Pinpoint the cell where the given text exists, returning its [X, Y] midpoint coordinate. 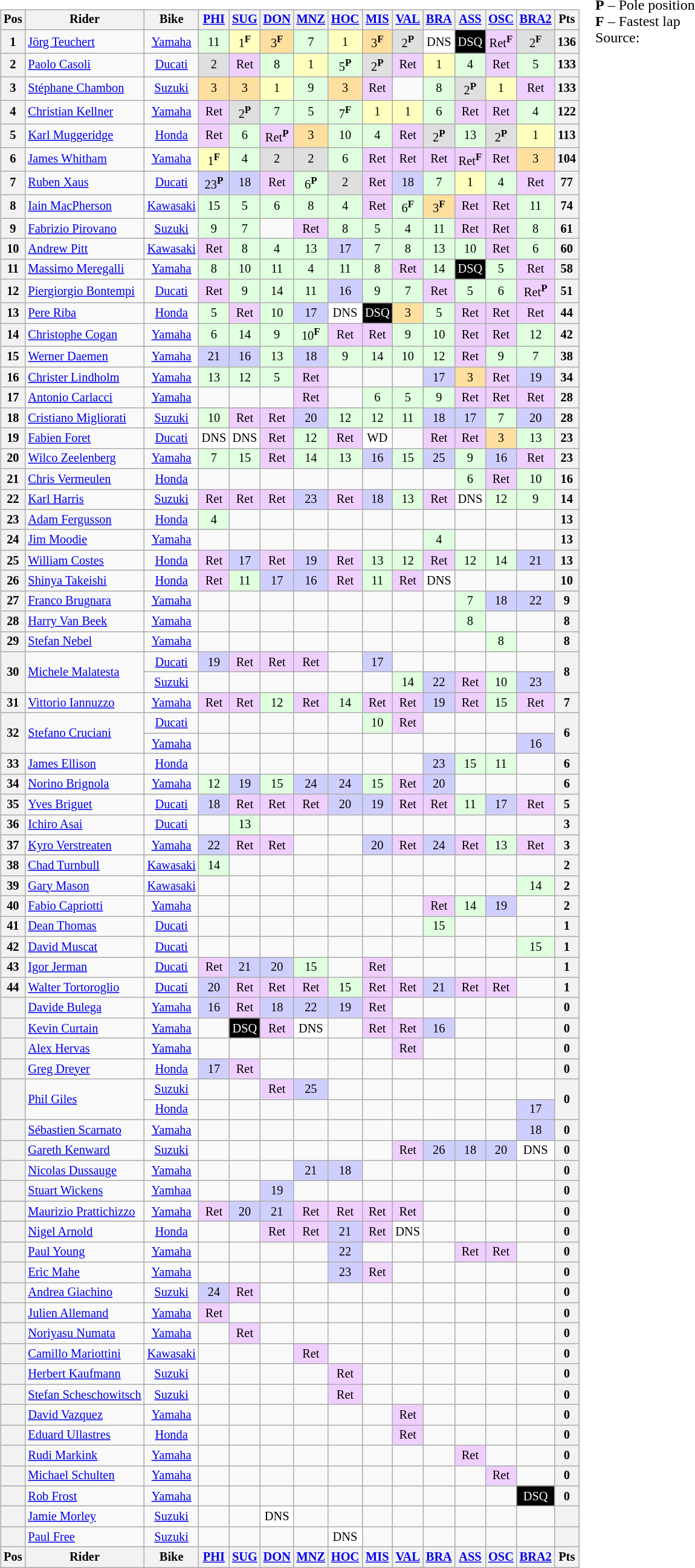
Camillo Mariottini [85, 1354]
Franco Brugnara [85, 601]
33 [13, 764]
74 [567, 207]
Yves Briguet [85, 805]
Maurizio Prattichizzo [85, 1211]
5P [345, 65]
31 [13, 703]
Chad Turnbull [85, 866]
30 [13, 672]
Fabien Foret [85, 438]
Kyro Verstreaten [85, 845]
Jörg Teuchert [85, 41]
6F [408, 207]
Massimo Meregalli [85, 269]
Michele Malatesta [85, 672]
10F [311, 335]
51 [567, 291]
Gareth Kenward [85, 1150]
Stéphane Chambon [85, 88]
David Vazquez [85, 1415]
Noriyasu Numata [85, 1333]
Herbert Kaufmann [85, 1374]
Shinya Takeishi [85, 581]
James Ellison [85, 764]
Rob Frost [85, 1496]
Greg Dreyer [85, 1069]
29 [13, 642]
Paul Young [85, 1252]
Jim Moodie [85, 540]
6P [311, 183]
58 [567, 269]
Phil Giles [85, 1099]
Kevin Curtain [85, 1028]
61 [567, 228]
Andrew Pitt [85, 249]
Jamie Morley [85, 1517]
Stefano Cruciani [85, 733]
39 [13, 886]
Andrea Giachino [85, 1293]
James Whitham [85, 160]
Karl Muggeridge [85, 135]
Antonio Carlacci [85, 398]
60 [567, 249]
WD [377, 438]
Norino Brignola [85, 784]
Stefan Scheschowitsch [85, 1395]
Pere Riba [85, 313]
41 [13, 927]
Yamhaa [172, 1191]
Alex Hervas [85, 1049]
35 [13, 805]
Christian Kellner [85, 112]
2F [535, 41]
Paul Free [85, 1537]
Nigel Arnold [85, 1232]
Christophe Cogan [85, 335]
Julien Allemand [85, 1313]
Stuart Wickens [85, 1191]
Nicolas Dussauge [85, 1171]
113 [567, 135]
Paolo Casoli [85, 65]
Karl Harris [85, 499]
Fabio Capriotti [85, 906]
Christer Lindholm [85, 377]
122 [567, 112]
Werner Daemen [85, 357]
27 [13, 601]
Stefan Nebel [85, 642]
Sébastien Scarnato [85, 1130]
32 [13, 733]
Chris Vermeulen [85, 479]
Vittorio Iannuzzo [85, 703]
Harry Van Beek [85, 621]
Piergiorgio Bontempi [85, 291]
7F [345, 112]
Eric Mahe [85, 1272]
43 [13, 967]
37 [13, 845]
Igor Jerman [85, 967]
Michael Schulten [85, 1476]
Fabrizio Pirovano [85, 228]
Walter Tortoroglio [85, 988]
Dean Thomas [85, 927]
136 [567, 41]
Ruben Xaus [85, 183]
Ichiro Asai [85, 825]
William Costes [85, 560]
Rudi Markink [85, 1456]
Gary Mason [85, 886]
Davide Bulega [85, 1008]
David Muscat [85, 947]
23P [214, 183]
77 [567, 183]
Eduard Ullastres [85, 1435]
Cristiano Migliorati [85, 418]
Iain MacPherson [85, 207]
Adam Fergusson [85, 520]
36 [13, 825]
104 [567, 160]
Wilco Zeelenberg [85, 459]
40 [13, 906]
